From the cell containing the given text, extract its center point as [x, y] coordinate. 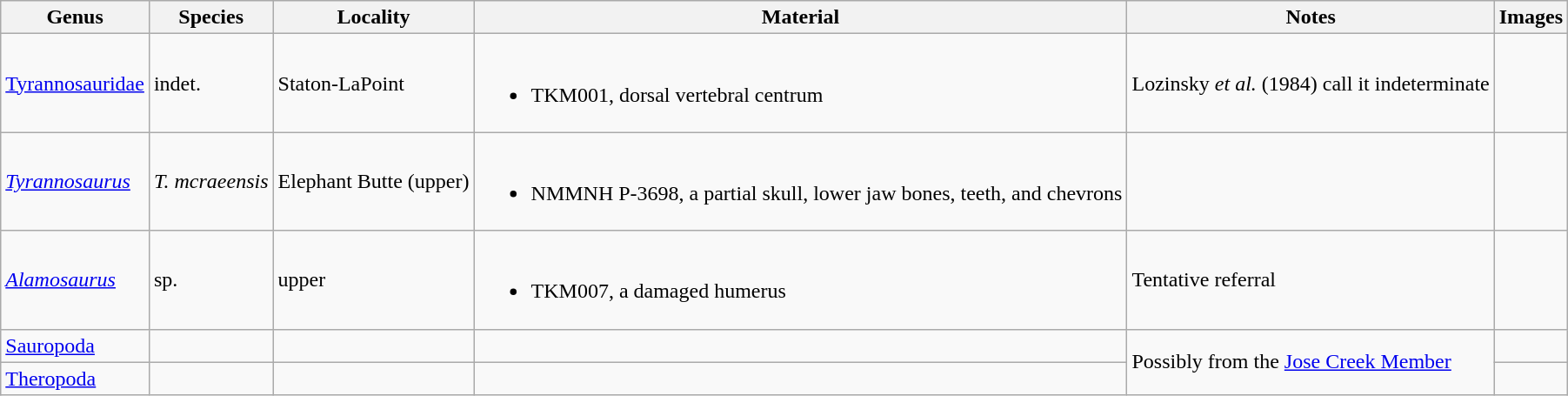
NMMNH P-3698, a partial skull, lower jaw bones, teeth, and chevrons [800, 181]
Lozinsky et al. (1984) call it indeterminate [1311, 84]
Alamosaurus [75, 280]
Elephant Butte (upper) [374, 181]
TKM001, dorsal vertebral centrum [800, 84]
Images [1531, 17]
Sauropoda [75, 346]
T. mcraeensis [210, 181]
Species [210, 17]
Tyrannosauridae [75, 84]
Staton-LaPoint [374, 84]
Genus [75, 17]
Locality [374, 17]
Tentative referral [1311, 280]
indet. [210, 84]
Possibly from the Jose Creek Member [1311, 362]
TKM007, a damaged humerus [800, 280]
Notes [1311, 17]
Theropoda [75, 379]
sp. [210, 280]
Material [800, 17]
upper [374, 280]
Tyrannosaurus [75, 181]
